Determine the (X, Y) coordinate at the center of the cell enclosing the given text.  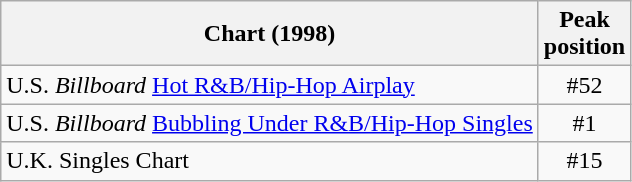
#52 (584, 85)
U.S. Billboard Hot R&B/Hip-Hop Airplay (270, 85)
Peakposition (584, 34)
#15 (584, 161)
#1 (584, 123)
U.S. Billboard Bubbling Under R&B/Hip-Hop Singles (270, 123)
U.K. Singles Chart (270, 161)
Chart (1998) (270, 34)
